Return (x, y) of the center of cell containing provided text 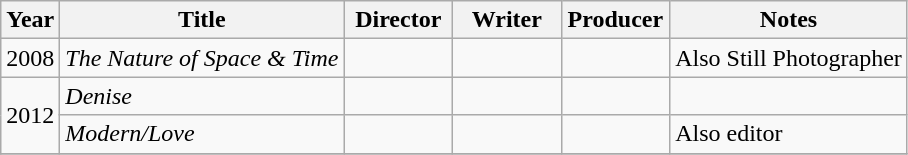
2012 (30, 115)
Also Still Photographer (789, 58)
Title (202, 20)
Director (398, 20)
Modern/Love (202, 134)
2008 (30, 58)
The Nature of Space & Time (202, 58)
Producer (616, 20)
Also editor (789, 134)
Year (30, 20)
Denise (202, 96)
Notes (789, 20)
Writer (508, 20)
